Find where the given text appears and provide that cell's center as [X, Y] coordinate. 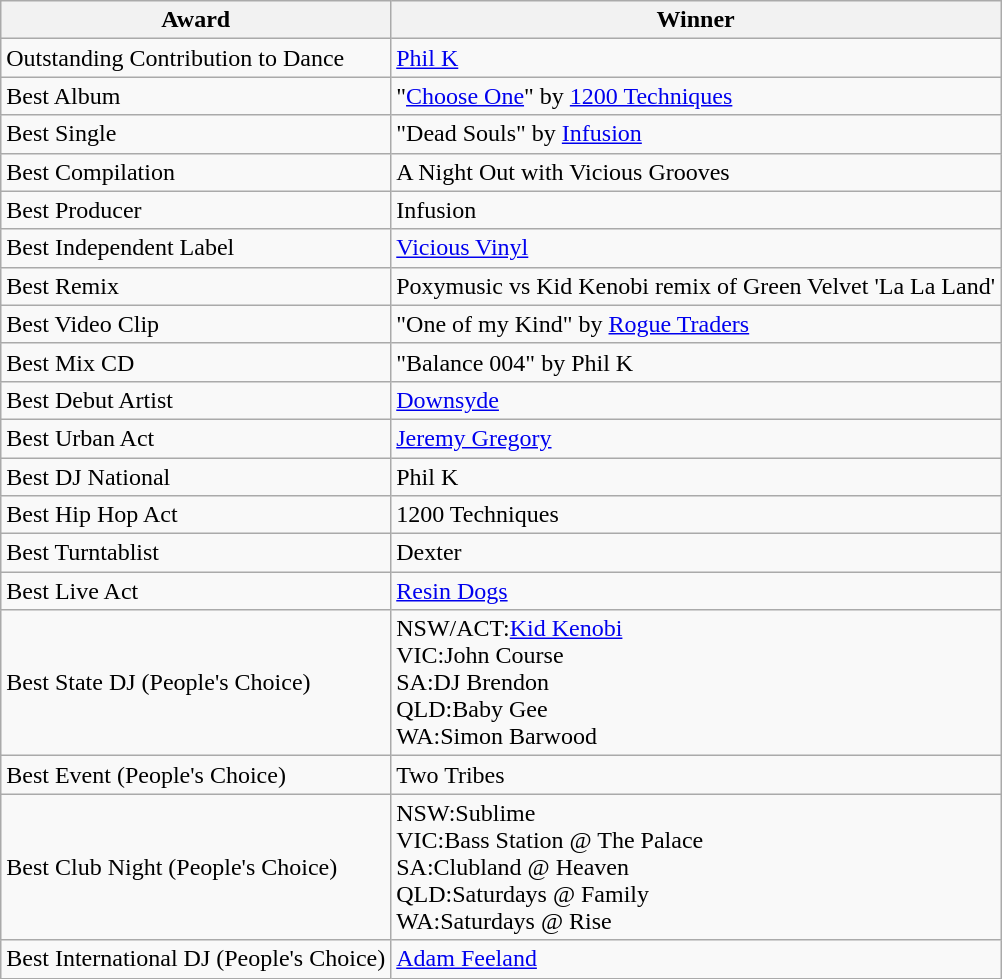
Adam Feeland [696, 959]
Best Video Clip [196, 324]
Vicious Vinyl [696, 248]
Dexter [696, 553]
Poxymusic vs Kid Kenobi remix of Green Velvet 'La La Land' [696, 286]
NSW/ACT:Kid KenobiVIC:John CourseSA:DJ BrendonQLD:Baby GeeWA:Simon Barwood [696, 683]
Outstanding Contribution to Dance [196, 58]
"Choose One" by 1200 Techniques [696, 96]
Best Compilation [196, 172]
NSW:SublimeVIC:Bass Station @ The PalaceSA:Clubland @ HeavenQLD:Saturdays @ FamilyWA:Saturdays @ Rise [696, 867]
Best Turntablist [196, 553]
Jeremy Gregory [696, 438]
Best Debut Artist [196, 400]
Two Tribes [696, 775]
Best Producer [196, 210]
Best State DJ (People's Choice) [196, 683]
Best Mix CD [196, 362]
Best Independent Label [196, 248]
Best Live Act [196, 591]
Downsyde [696, 400]
1200 Techniques [696, 515]
Infusion [696, 210]
Best International DJ (People's Choice) [196, 959]
Resin Dogs [696, 591]
Award [196, 20]
Best Remix [196, 286]
Best Urban Act [196, 438]
"One of my Kind" by Rogue Traders [696, 324]
Best Album [196, 96]
Best Single [196, 134]
Best Event (People's Choice) [196, 775]
"Balance 004" by Phil K [696, 362]
A Night Out with Vicious Grooves [696, 172]
Best DJ National [196, 477]
Winner [696, 20]
"Dead Souls" by Infusion [696, 134]
Best Club Night (People's Choice) [196, 867]
Best Hip Hop Act [196, 515]
